Scan for the cell matching the given text and deliver its (x, y) coordinate at center. 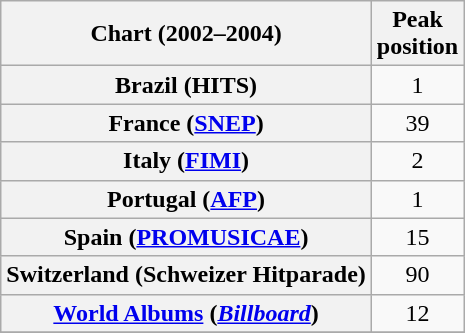
15 (417, 237)
Spain (PROMUSICAE) (186, 237)
Italy (FIMI) (186, 161)
Brazil (HITS) (186, 85)
Chart (2002–2004) (186, 34)
World Albums (Billboard) (186, 313)
France (SNEP) (186, 123)
Portugal (AFP) (186, 199)
2 (417, 161)
39 (417, 123)
12 (417, 313)
90 (417, 275)
Peakposition (417, 34)
Switzerland (Schweizer Hitparade) (186, 275)
